Scan for the cell matching the given text and deliver its [X, Y] coordinate at center. 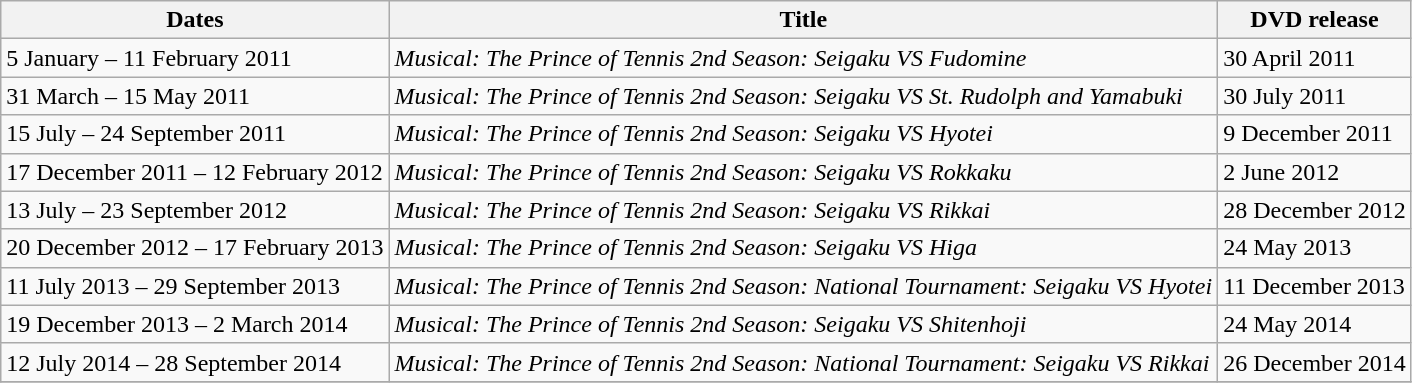
2 June 2012 [1315, 172]
26 December 2014 [1315, 362]
Musical: The Prince of Tennis 2nd Season: Seigaku VS Fudomine [804, 58]
5 January – 11 February 2011 [195, 58]
DVD release [1315, 20]
30 July 2011 [1315, 96]
11 July 2013 – 29 September 2013 [195, 286]
31 March – 15 May 2011 [195, 96]
15 July – 24 September 2011 [195, 134]
24 May 2014 [1315, 324]
24 May 2013 [1315, 248]
Dates [195, 20]
12 July 2014 – 28 September 2014 [195, 362]
Musical: The Prince of Tennis 2nd Season: Seigaku VS Higa [804, 248]
11 December 2013 [1315, 286]
28 December 2012 [1315, 210]
9 December 2011 [1315, 134]
Musical: The Prince of Tennis 2nd Season: Seigaku VS St. Rudolph and Yamabuki [804, 96]
Musical: The Prince of Tennis 2nd Season: Seigaku VS Hyotei [804, 134]
17 December 2011 – 12 February 2012 [195, 172]
Musical: The Prince of Tennis 2nd Season: National Tournament: Seigaku VS Rikkai [804, 362]
Musical: The Prince of Tennis 2nd Season: Seigaku VS Rokkaku [804, 172]
19 December 2013 – 2 March 2014 [195, 324]
Musical: The Prince of Tennis 2nd Season: Seigaku VS Rikkai [804, 210]
30 April 2011 [1315, 58]
20 December 2012 – 17 February 2013 [195, 248]
Musical: The Prince of Tennis 2nd Season: National Tournament: Seigaku VS Hyotei [804, 286]
13 July – 23 September 2012 [195, 210]
Musical: The Prince of Tennis 2nd Season: Seigaku VS Shitenhoji [804, 324]
Title [804, 20]
